Output the (x, y) coordinate of the center of the cell containing the given text.  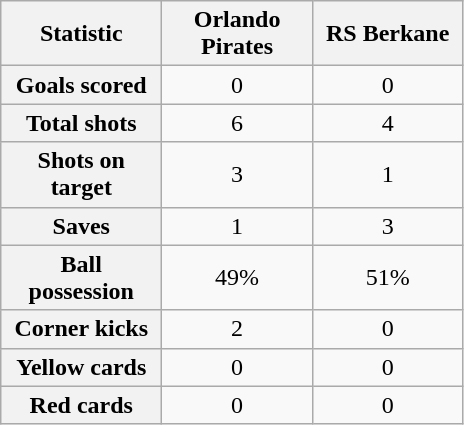
Orlando Pirates (238, 34)
Shots on target (82, 174)
2 (238, 329)
49% (238, 278)
Corner kicks (82, 329)
4 (388, 123)
Ball possession (82, 278)
Saves (82, 226)
Total shots (82, 123)
Yellow cards (82, 367)
6 (238, 123)
Goals scored (82, 85)
RS Berkane (388, 34)
51% (388, 278)
Statistic (82, 34)
Red cards (82, 405)
